Detect which cell encompasses the target text, then output its [X, Y] center coordinate. 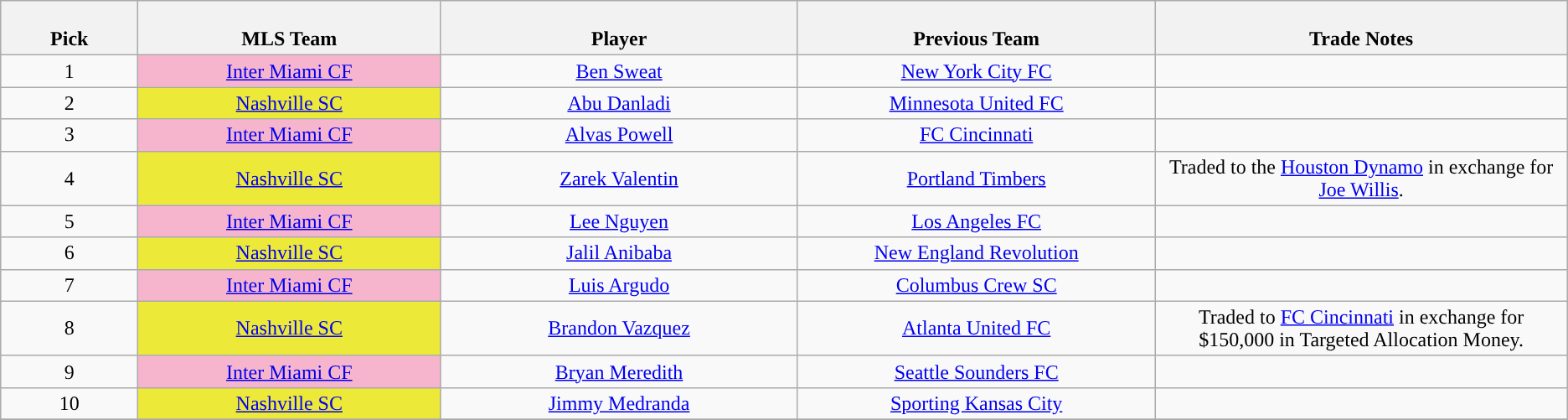
New York City FC [977, 71]
Columbus Crew SC [977, 285]
1 [70, 71]
8 [70, 329]
FC Cincinnati [977, 135]
5 [70, 221]
Atlanta United FC [977, 329]
Jimmy Medranda [620, 403]
Sporting Kansas City [977, 403]
Previous Team [977, 29]
10 [70, 403]
Los Angeles FC [977, 221]
Pick [70, 29]
Jalil Anibaba [620, 253]
9 [70, 371]
Luis Argudo [620, 285]
Trade Notes [1361, 29]
Zarek Valentin [620, 178]
Abu Danladi [620, 103]
Portland Timbers [977, 178]
2 [70, 103]
New England Revolution [977, 253]
Ben Sweat [620, 71]
Bryan Meredith [620, 371]
Brandon Vazquez [620, 329]
Traded to FC Cincinnati in exchange for $150,000 in Targeted Allocation Money. [1361, 329]
Seattle Sounders FC [977, 371]
Traded to the Houston Dynamo in exchange for Joe Willis. [1361, 178]
Minnesota United FC [977, 103]
Player [620, 29]
Alvas Powell [620, 135]
3 [70, 135]
4 [70, 178]
Lee Nguyen [620, 221]
6 [70, 253]
MLS Team [290, 29]
7 [70, 285]
